Scan for the cell matching the given text and deliver its [X, Y] coordinate at center. 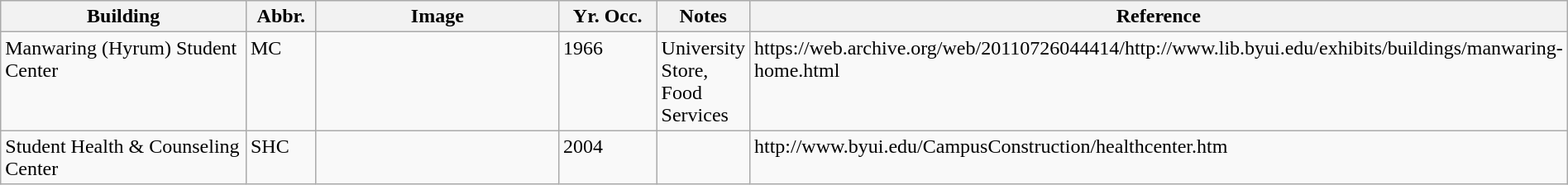
Reference [1158, 17]
SHC [281, 157]
2004 [607, 157]
http://www.byui.edu/CampusConstruction/healthcenter.htm [1158, 157]
1966 [607, 81]
https://web.archive.org/web/20110726044414/http://www.lib.byui.edu/exhibits/buildings/manwaring-home.html [1158, 81]
Manwaring (Hyrum) Student Center [124, 81]
Abbr. [281, 17]
Student Health & Counseling Center [124, 157]
Image [437, 17]
MC [281, 81]
University Store, Food Services [703, 81]
Building [124, 17]
Notes [703, 17]
Yr. Occ. [607, 17]
